Locate the cell with the specified text and output its [x, y] center coordinate. 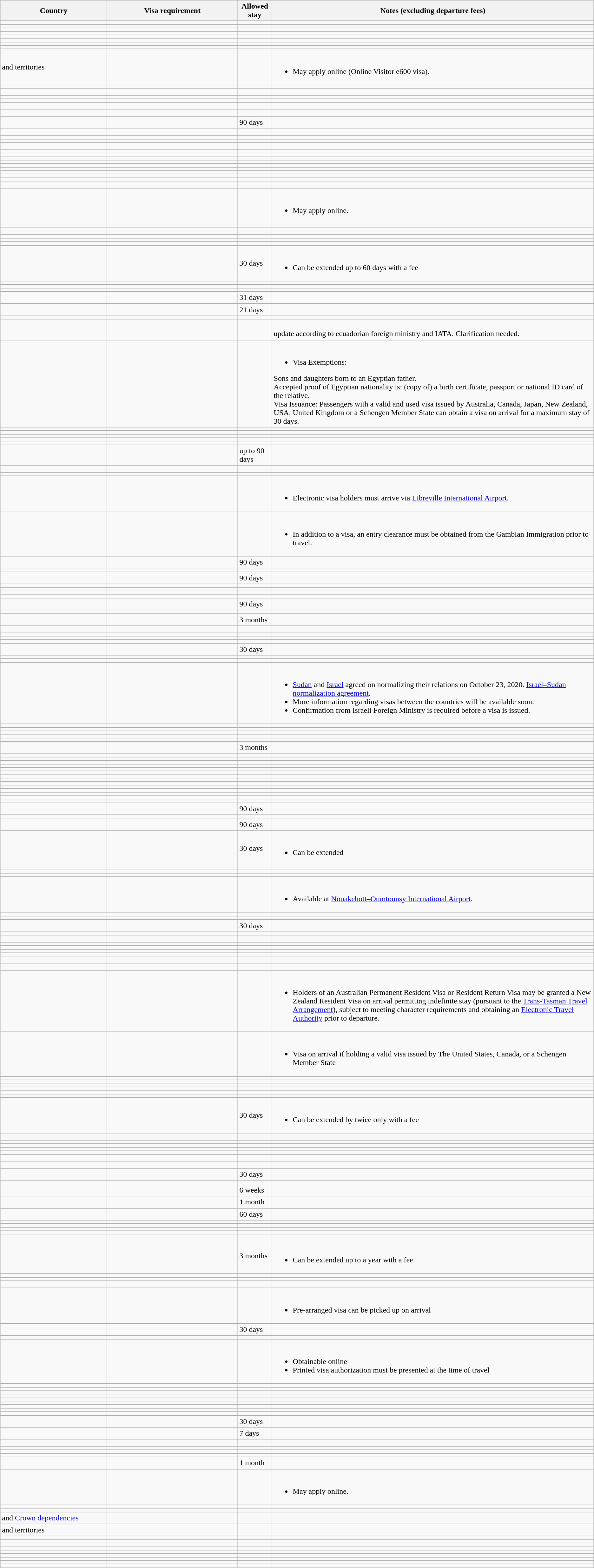
update according to ecuadorian foreign ministry and IATA. Clarification needed. [433, 329]
6 weeks [255, 1190]
Obtainable onlinePrinted visa authorization must be presented at the time of travel [433, 1361]
21 days [255, 310]
Can be extended [433, 848]
In addition to a visa, an entry clearance must be obtained from the Gambian Immigration prior to travel. [433, 534]
7 days [255, 1433]
May apply online (Online Visitor e600 visa). [433, 67]
Allowed stay [255, 11]
Country [54, 11]
up to 90 days [255, 455]
Available at Nouakchott–Oumtounsy International Airport. [433, 895]
60 days [255, 1214]
Visa on arrival if holding a valid visa issued by The United States, Canada, or a Schengen Member State [433, 1054]
31 days [255, 298]
Can be extended by twice only with a fee [433, 1115]
Can be extended up to 60 days with a fee [433, 263]
Visa requirement [172, 11]
and Crown dependencies [54, 1518]
Electronic visa holders must arrive via Libreville International Airport. [433, 494]
Notes (excluding departure fees) [433, 11]
Pre-arranged visa can be picked up on arrival [433, 1306]
Can be extended up to a year with a fee [433, 1255]
